Identify which cell holds the provided text, then report its [X, Y] central coordinate. 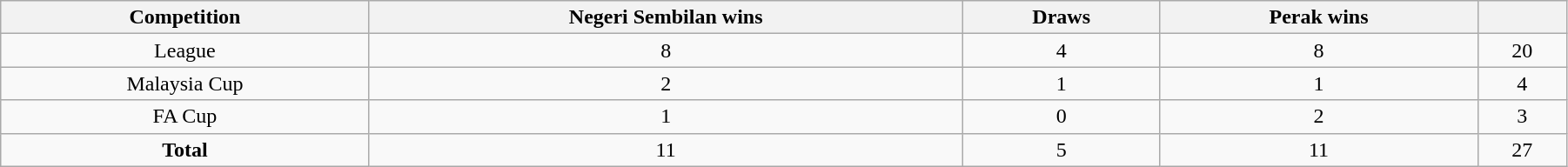
0 [1062, 117]
20 [1522, 50]
Perak wins [1319, 17]
3 [1522, 117]
5 [1062, 150]
Draws [1062, 17]
27 [1522, 150]
League [184, 50]
Total [184, 150]
Malaysia Cup [184, 83]
Competition [184, 17]
FA Cup [184, 117]
Negeri Sembilan wins [666, 17]
